Identify which cell holds the provided text, then report its (X, Y) central coordinate. 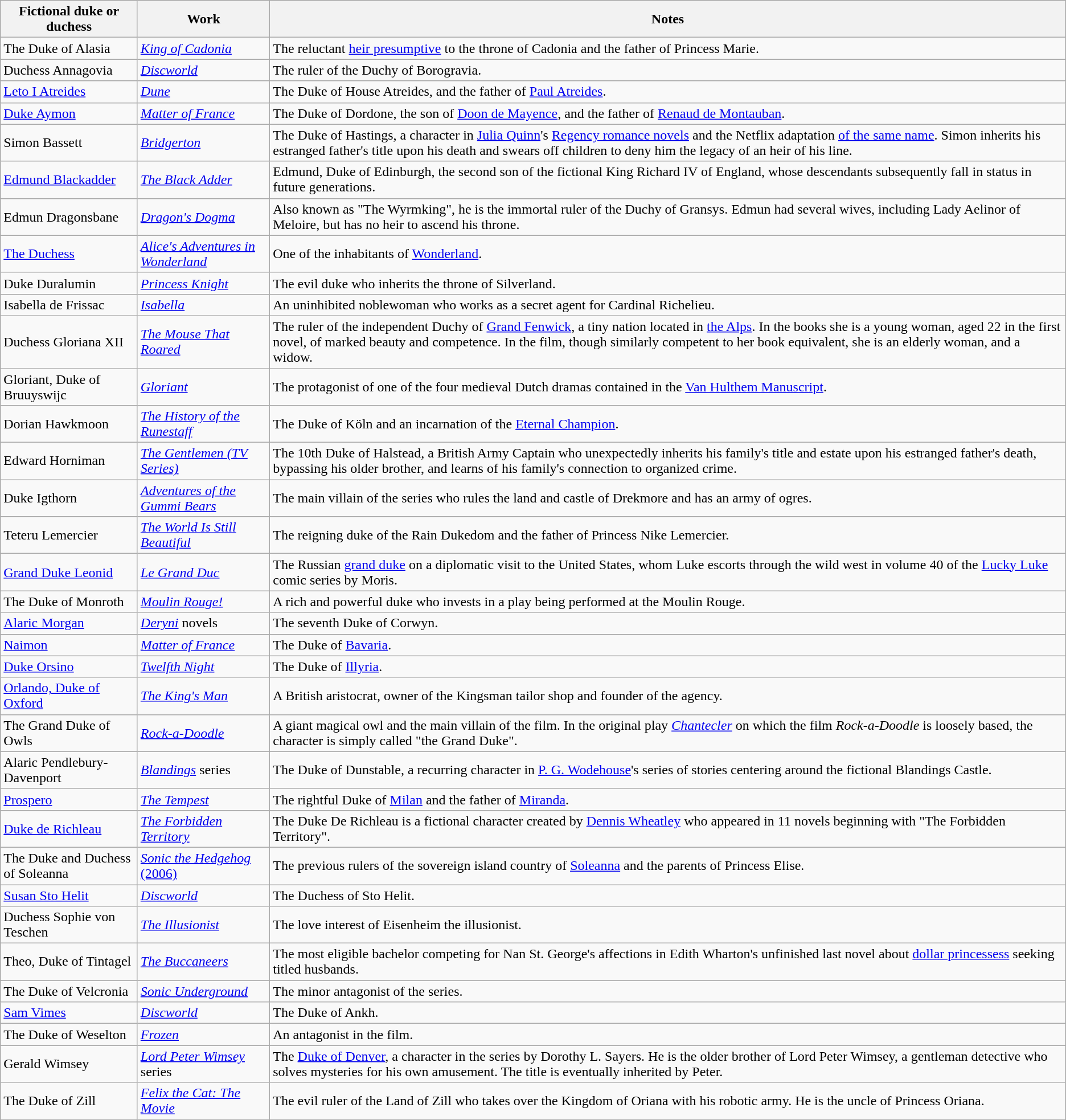
Bridgerton (203, 142)
Dorian Hawkmoon (69, 424)
Theo, Duke of Tintagel (69, 962)
The Duke of Velcronia (69, 991)
The Duke of Zill (69, 1101)
The protagonist of one of the four medieval Dutch dramas contained in the Van Hulthem Manuscript. (668, 386)
Grand Duke Leonid (69, 572)
Twelfth Night (203, 667)
An antagonist in the film. (668, 1035)
Edward Horniman (69, 461)
Notes (668, 19)
The Duke of Köln and an incarnation of the Eternal Champion. (668, 424)
The previous rulers of the sovereign island country of Soleanna and the parents of Princess Elise. (668, 866)
The Duke of Dunstable, a recurring character in P. G. Wodehouse's series of stories centering around the fictional Blandings Castle. (668, 770)
Sonic Underground (203, 991)
Isabella de Frissac (69, 305)
The seventh Duke of Corwyn. (668, 623)
Duchess Annagovia (69, 70)
The minor antagonist of the series. (668, 991)
The Buccaneers (203, 962)
Dune (203, 92)
Fictional duke or duchess (69, 19)
Work (203, 19)
The History of the Runestaff (203, 424)
Duke Duralumin (69, 283)
The World Is Still Beautiful (203, 536)
The Duke of House Atreides, and the father of Paul Atreides. (668, 92)
The evil ruler of the Land of Zill who takes over the Kingdom of Oriana with his robotic army. He is the uncle of Princess Oriana. (668, 1101)
The main villain of the series who rules the land and castle of Drekmore and has an army of ogres. (668, 498)
The Tempest (203, 799)
Naimon (69, 645)
The Duke of Illyria. (668, 667)
Edmun Dragonsbane (69, 216)
Frozen (203, 1035)
An uninhibited noblewoman who works as a secret agent for Cardinal Richelieu. (668, 305)
Sam Vimes (69, 1013)
Teteru Lemercier (69, 536)
Alaric Morgan (69, 623)
Gloriant (203, 386)
The reigning duke of the Rain Dukedom and the father of Princess Nike Lemercier. (668, 536)
The Black Adder (203, 180)
A rich and powerful duke who invests in a play being performed at the Moulin Rouge. (668, 602)
The Duke of Monroth (69, 602)
The King's Man (203, 696)
The Duke of Alasia (69, 48)
Adventures of the Gummi Bears (203, 498)
The Illusionist (203, 925)
Alice's Adventures in Wonderland (203, 254)
Duchess Sophie von Teschen (69, 925)
The love interest of Eisenheim the illusionist. (668, 925)
Prospero (69, 799)
Moulin Rouge! (203, 602)
The rightful Duke of Milan and the father of Miranda. (668, 799)
Duke Orsino (69, 667)
Orlando, Duke of Oxford (69, 696)
The Gentlemen (TV Series) (203, 461)
Susan Sto Helit (69, 895)
The Duke of Dordone, the son of Doon de Mayence, and the father of Renaud de Montauban. (668, 113)
Duke de Richleau (69, 828)
The evil duke who inherits the throne of Silverland. (668, 283)
Le Grand Duc (203, 572)
King of Cadonia (203, 48)
Simon Bassett (69, 142)
The Grand Duke of Owls (69, 733)
The Duke of Weselton (69, 1035)
A British aristocrat, owner of the Kingsman tailor shop and founder of the agency. (668, 696)
The reluctant heir presumptive to the throne of Cadonia and the father of Princess Marie. (668, 48)
The Duke De Richleau is a fictional character created by Dennis Wheatley who appeared in 11 novels beginning with "The Forbidden Territory". (668, 828)
Leto I Atreides (69, 92)
Rock-a-Doodle (203, 733)
One of the inhabitants of Wonderland. (668, 254)
The Mouse That Roared (203, 342)
The ruler of the Duchy of Borogravia. (668, 70)
Isabella (203, 305)
Gerald Wimsey (69, 1064)
Sonic the Hedgehog (2006) (203, 866)
Duchess Gloriana XII (69, 342)
Gloriant, Duke of Bruuyswijc (69, 386)
Dragon's Dogma (203, 216)
Alaric Pendlebury-Davenport (69, 770)
Felix the Cat: The Movie (203, 1101)
The Duke and Duchess of Soleanna (69, 866)
Lord Peter Wimsey series (203, 1064)
Deryni novels (203, 623)
The Forbidden Territory (203, 828)
Princess Knight (203, 283)
The Duchess (69, 254)
The Duke of Ankh. (668, 1013)
Duke Igthorn (69, 498)
Edmund Blackadder (69, 180)
The Duke of Bavaria. (668, 645)
Duke Aymon (69, 113)
The Duchess of Sto Helit. (668, 895)
Blandings series (203, 770)
